Pinpoint the cell where the given text exists, returning its (X, Y) midpoint coordinate. 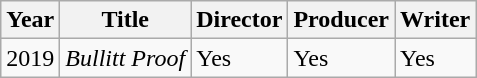
Director (240, 20)
Producer (342, 20)
2019 (30, 58)
Writer (434, 20)
Year (30, 20)
Bullitt Proof (126, 58)
Title (126, 20)
